Return the (X, Y) coordinate for the center point of the cell that contains the specified text.  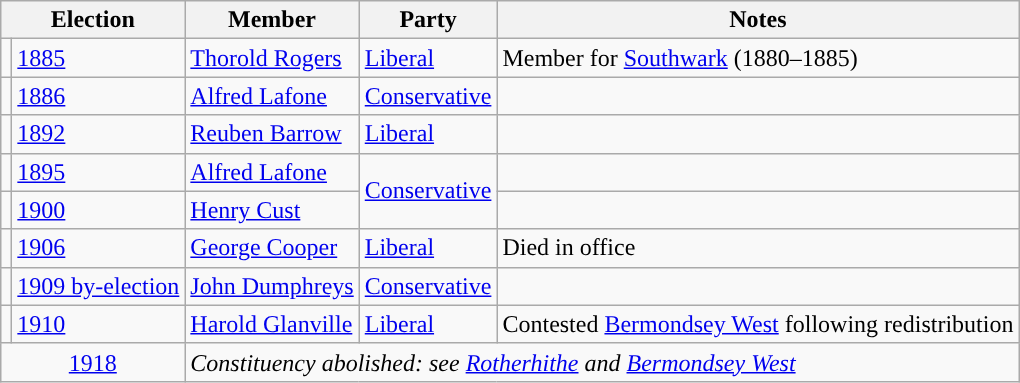
1886 (98, 96)
1906 (98, 248)
1885 (98, 58)
Election (93, 20)
Member (272, 20)
Reuben Barrow (272, 134)
Died in office (758, 248)
John Dumphreys (272, 286)
Party (428, 20)
1918 (93, 362)
Notes (758, 20)
1910 (98, 324)
Member for Southwark (1880–1885) (758, 58)
1892 (98, 134)
1895 (98, 172)
George Cooper (272, 248)
Constituency abolished: see Rotherhithe and Bermondsey West (602, 362)
Contested Bermondsey West following redistribution (758, 324)
Henry Cust (272, 210)
1909 by-election (98, 286)
1900 (98, 210)
Thorold Rogers (272, 58)
Harold Glanville (272, 324)
